Scan for the cell matching the given text and deliver its [X, Y] coordinate at center. 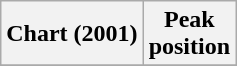
Chart (2001) [72, 34]
Peakposition [189, 34]
